Return the (x, y) coordinate for the center point of the cell that contains the specified text.  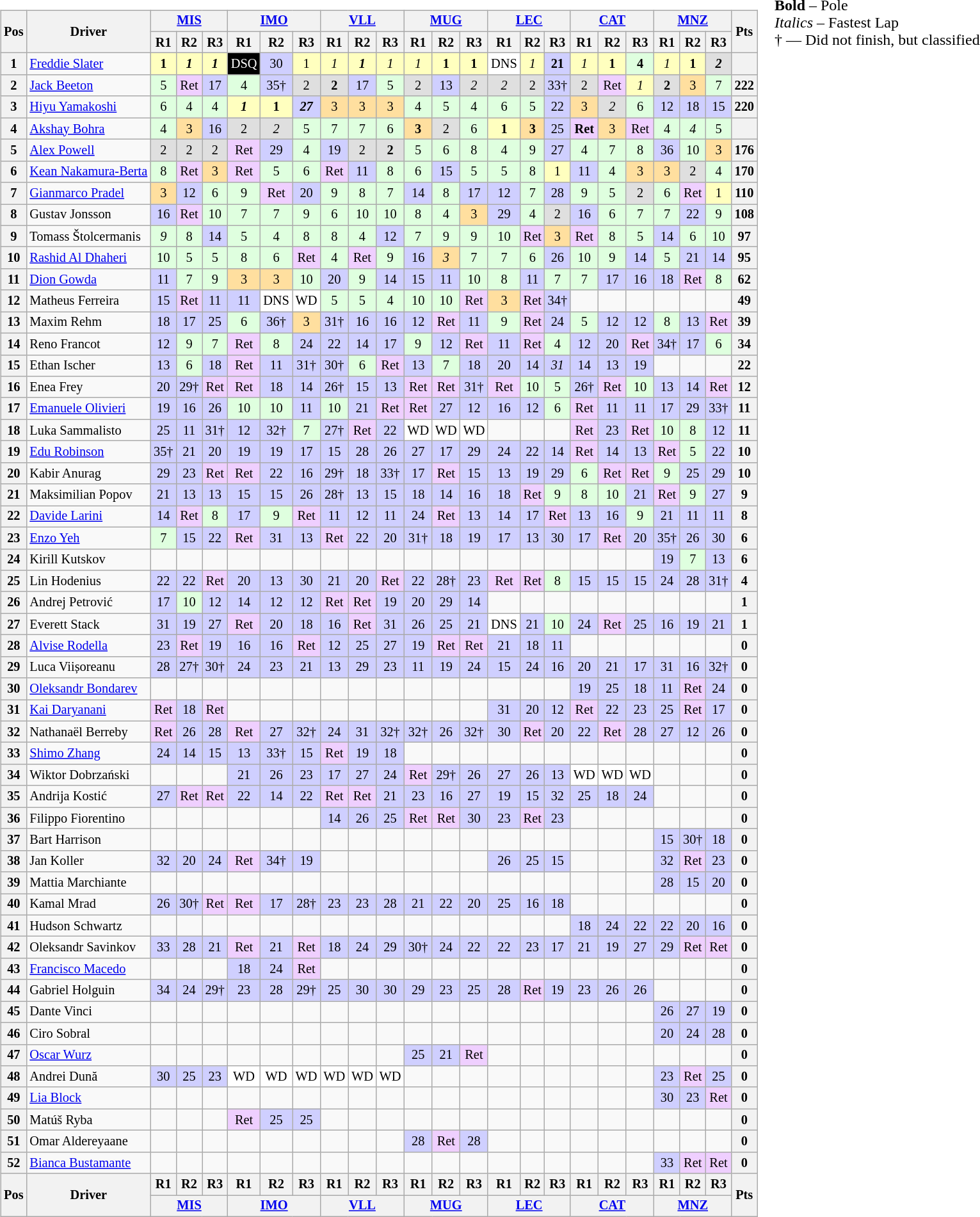
Maksimilian Popov (88, 495)
Francisco Macedo (88, 969)
Bart Harrison (88, 840)
Jack Beeton (88, 86)
48 (13, 1077)
222 (744, 86)
Alex Powell (88, 150)
42 (13, 947)
Enea Frey (88, 387)
Rashid Al Dhaheri (88, 258)
51 (13, 1141)
Oleksandr Savinkov (88, 947)
Andrei Dună (88, 1077)
Hiyu Yamakoshi (88, 107)
41 (13, 926)
Ethan Ischer (88, 366)
Lia Block (88, 1098)
110 (744, 193)
Maxim Rehm (88, 323)
Dante Vinci (88, 1012)
Kirill Kutskov (88, 560)
Everett Stack (88, 624)
Enzo Yeh (88, 538)
Reno Francot (88, 344)
Gabriel Holguin (88, 990)
Jan Koller (88, 861)
Kean Nakamura-Berta (88, 172)
DSQ (244, 64)
Kai Daryanani (88, 711)
52 (13, 1163)
35 (13, 796)
Akshay Bohra (88, 129)
Dion Gowda (88, 280)
Kabir Anurag (88, 473)
Emanuele Olivieri (88, 408)
Matheus Ferreira (88, 301)
47 (13, 1055)
Luka Sammalisto (88, 430)
62 (744, 280)
Tomass Štolcermanis (88, 236)
Kamal Mrad (88, 905)
176 (744, 150)
Matúš Ryba (88, 1120)
Davide Larini (88, 517)
Oscar Wurz (88, 1055)
50 (13, 1120)
Freddie Slater (88, 64)
46 (13, 1033)
Nathanaël Berreby (88, 732)
95 (744, 258)
Bianca Bustamante (88, 1163)
Luca Viișoreanu (88, 667)
44 (13, 990)
Lin Hodenius (88, 581)
Filippo Fiorentino (88, 818)
43 (13, 969)
Alvise Rodella (88, 646)
Shimo Zhang (88, 754)
45 (13, 1012)
Mattia Marchiante (88, 883)
Hudson Schwartz (88, 926)
108 (744, 215)
Wiktor Dobrzański (88, 775)
Andrija Kostić (88, 796)
38 (13, 861)
Oleksandr Bondarev (88, 689)
Edu Robinson (88, 452)
40 (13, 905)
36† (276, 323)
Andrej Petrović (88, 602)
Omar Aldereyaane (88, 1141)
97 (744, 236)
170 (744, 172)
220 (744, 107)
Gustav Jonsson (88, 215)
Ciro Sobral (88, 1033)
37 (13, 840)
Gianmarco Pradel (88, 193)
